Pinpoint the cell where the given text exists, returning its (x, y) midpoint coordinate. 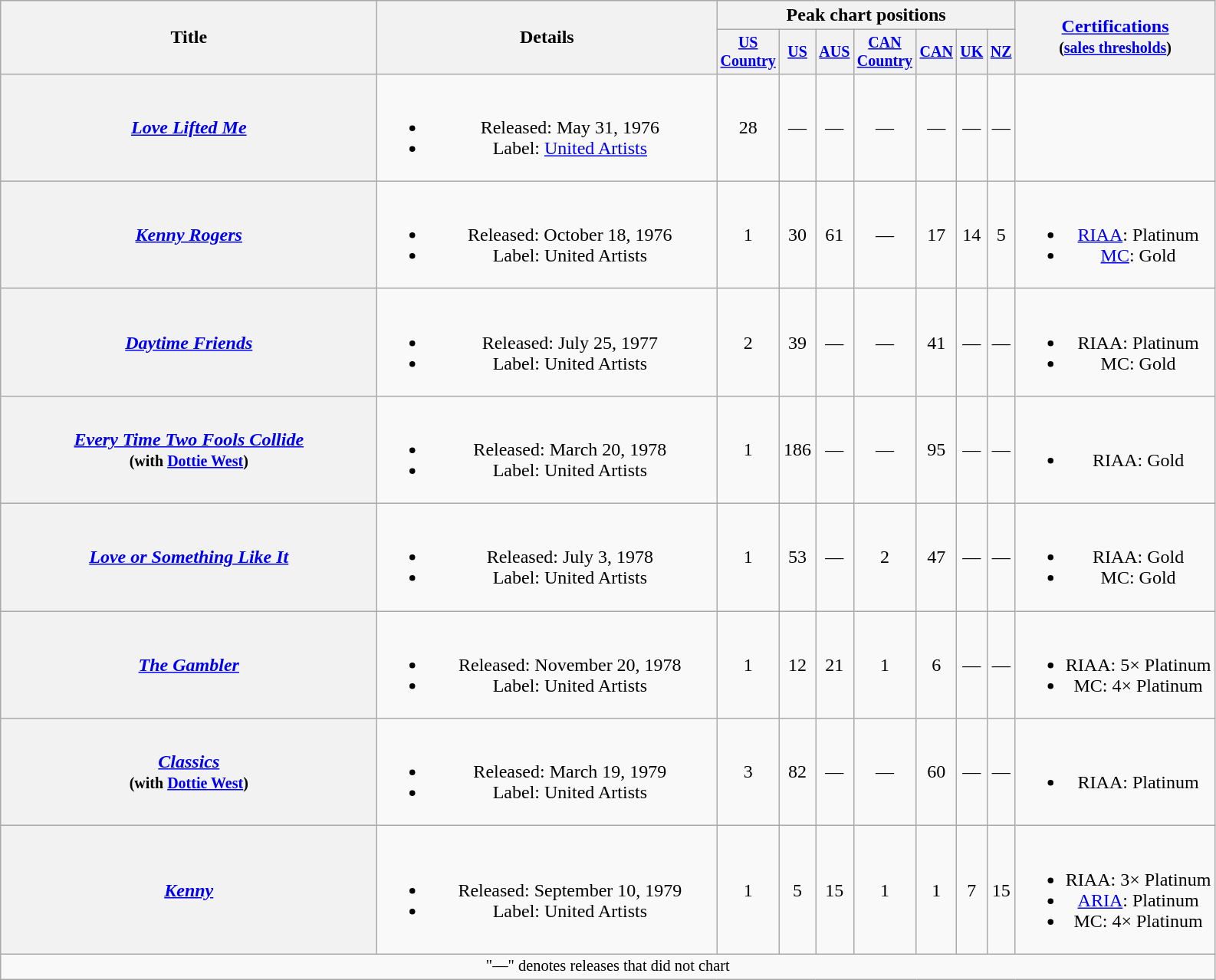
Love Lifted Me (189, 127)
AUS (834, 52)
Released: November 20, 1978Label: United Artists (547, 665)
186 (797, 449)
RIAA: Gold (1115, 449)
The Gambler (189, 665)
Love or Something Like It (189, 557)
30 (797, 235)
RIAA: Platinum (1115, 772)
Certifications(sales thresholds) (1115, 38)
RIAA: 3× PlatinumARIA: PlatinumMC: 4× Platinum (1115, 890)
Released: March 19, 1979Label: United Artists (547, 772)
Every Time Two Fools Collide(with Dottie West) (189, 449)
Released: October 18, 1976Label: United Artists (547, 235)
7 (972, 890)
CANCountry (885, 52)
Released: July 3, 1978Label: United Artists (547, 557)
3 (748, 772)
Released: July 25, 1977Label: United Artists (547, 342)
Released: May 31, 1976Label: United Artists (547, 127)
95 (937, 449)
US (797, 52)
Peak chart positions (866, 15)
USCountry (748, 52)
Title (189, 38)
47 (937, 557)
UK (972, 52)
Released: September 10, 1979Label: United Artists (547, 890)
CAN (937, 52)
61 (834, 235)
"—" denotes releases that did not chart (608, 967)
21 (834, 665)
12 (797, 665)
NZ (1001, 52)
Details (547, 38)
RIAA: GoldMC: Gold (1115, 557)
Classics(with Dottie West) (189, 772)
RIAA: 5× PlatinumMC: 4× Platinum (1115, 665)
17 (937, 235)
Kenny Rogers (189, 235)
14 (972, 235)
41 (937, 342)
28 (748, 127)
53 (797, 557)
39 (797, 342)
6 (937, 665)
Daytime Friends (189, 342)
60 (937, 772)
82 (797, 772)
Kenny (189, 890)
Released: March 20, 1978Label: United Artists (547, 449)
